Capture the cell that displays the provided text and extract its [X, Y] central coordinate. 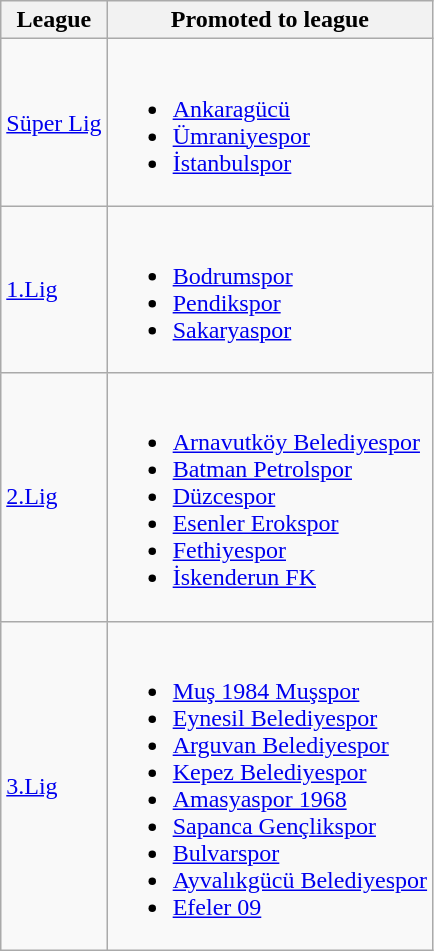
2.Lig [54, 497]
BodrumsporPendiksporSakaryaspor [270, 290]
AnkaragücüÜmraniyesporİstanbulspor [270, 122]
League [54, 20]
Arnavutköy BelediyesporBatman PetrolsporDüzcesporEsenler EroksporFethiyesporİskenderun FK [270, 497]
3.Lig [54, 786]
Promoted to league [270, 20]
Süper Lig [54, 122]
1.Lig [54, 290]
